Extract the [x, y] coordinate from the center of the cell holding the provided text.  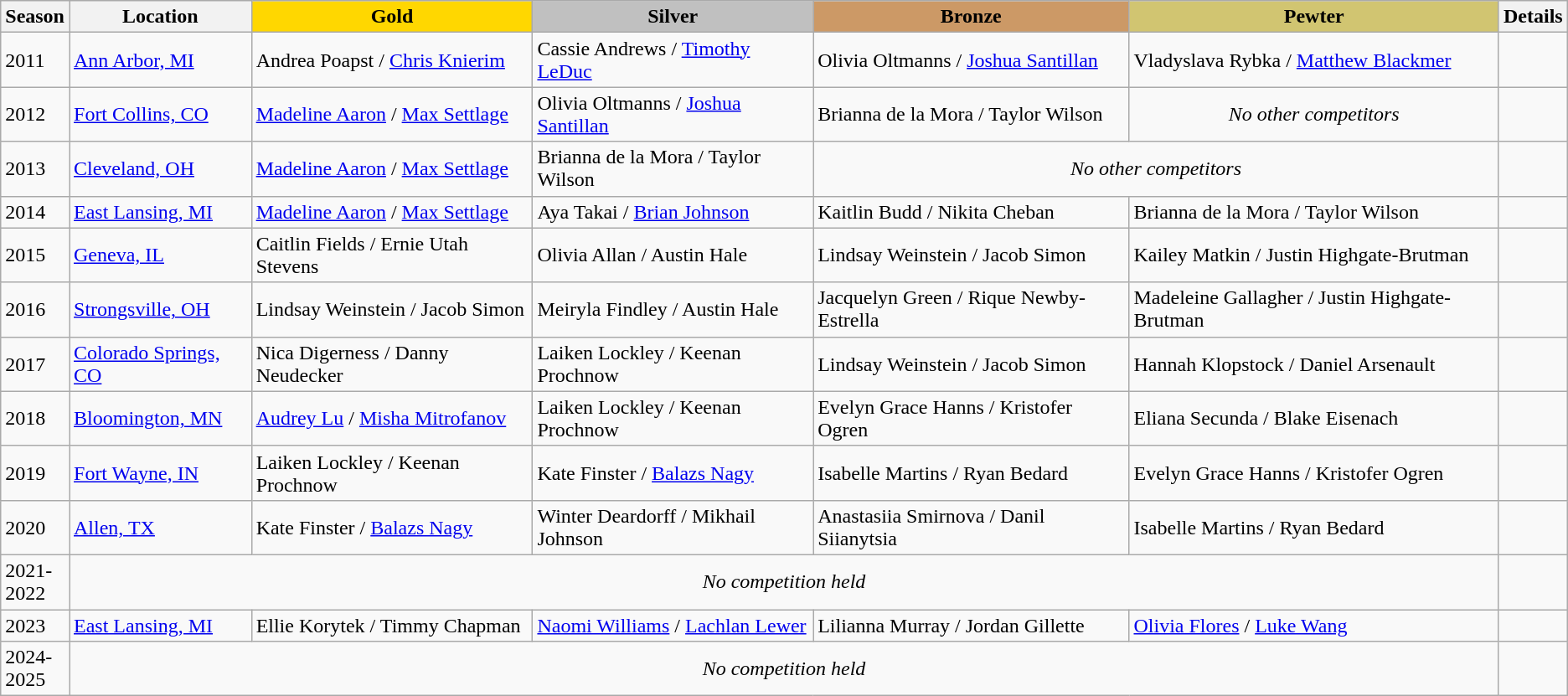
Fort Wayne, IN [160, 472]
Eliana Secunda / Blake Eisenach [1314, 419]
2015 [35, 255]
Details [1533, 17]
Kaitlin Budd / Nikita Cheban [972, 212]
2018 [35, 419]
2017 [35, 363]
Meiryla Findley / Austin Hale [673, 310]
Silver [673, 17]
Madeleine Gallagher / Justin Highgate-Brutman [1314, 310]
Ann Arbor, MI [160, 60]
Nica Digerness / Danny Neudecker [392, 363]
2014 [35, 212]
Ellie Korytek / Timmy Chapman [392, 626]
Hannah Klopstock / Daniel Arsenault [1314, 363]
Anastasiia Smirnova / Danil Siianytsia [972, 528]
2013 [35, 169]
Vladyslava Rybka / Matthew Blackmer [1314, 60]
2024- 2025 [35, 668]
Aya Takai / Brian Johnson [673, 212]
Geneva, IL [160, 255]
Kailey Matkin / Justin Highgate-Brutman [1314, 255]
Fort Collins, CO [160, 114]
Olivia Flores / Luke Wang [1314, 626]
2021- 2022 [35, 581]
Bloomington, MN [160, 419]
Season [35, 17]
Colorado Springs, CO [160, 363]
Audrey Lu / Misha Mitrofanov [392, 419]
Caitlin Fields / Ernie Utah Stevens [392, 255]
Allen, TX [160, 528]
2019 [35, 472]
Naomi Williams / Lachlan Lewer [673, 626]
Cassie Andrews / Timothy LeDuc [673, 60]
2012 [35, 114]
Jacquelyn Green / Rique Newby-Estrella [972, 310]
2016 [35, 310]
2011 [35, 60]
2023 [35, 626]
Location [160, 17]
Winter Deardorff / Mikhail Johnson [673, 528]
Andrea Poapst / Chris Knierim [392, 60]
2020 [35, 528]
Cleveland, OH [160, 169]
Strongsville, OH [160, 310]
Lilianna Murray / Jordan Gillette [972, 626]
Bronze [972, 17]
Gold [392, 17]
Pewter [1314, 17]
Olivia Allan / Austin Hale [673, 255]
